Pinpoint the cell where the given text exists, returning its [X, Y] midpoint coordinate. 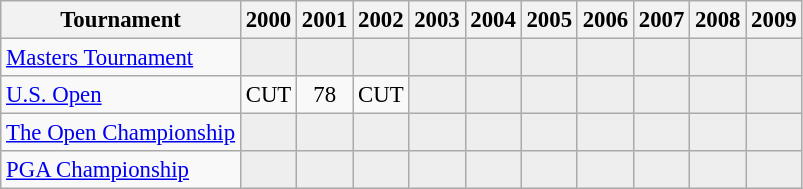
The Open Championship [121, 133]
U.S. Open [121, 95]
2007 [661, 20]
2009 [774, 20]
78 [325, 95]
2002 [381, 20]
2004 [493, 20]
2006 [605, 20]
2003 [437, 20]
2005 [549, 20]
2001 [325, 20]
2008 [718, 20]
PGA Championship [121, 170]
Tournament [121, 20]
2000 [268, 20]
Masters Tournament [121, 58]
